Provide the [X, Y] coordinate of the cell's center where the given text is located.  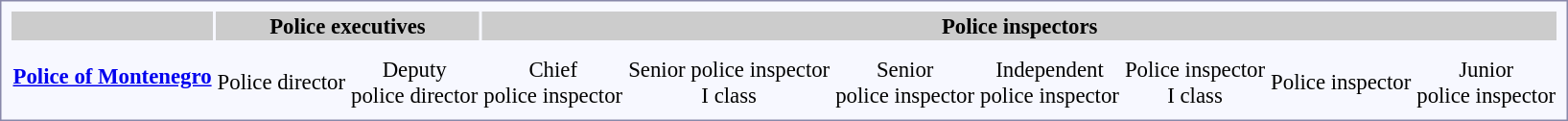
Juniorpolice inspector [1486, 83]
Police inspectors [1020, 26]
Police director [281, 83]
Chiefpolice inspector [553, 83]
Senior police inspectorI class [729, 83]
Deputypolice director [414, 83]
Independentpolice inspector [1050, 83]
Police inspectorI class [1195, 83]
Seniorpolice inspector [905, 83]
Police of Montenegro [112, 77]
Police executives [347, 26]
Police inspector [1341, 83]
